For the text-containing cell, return its midpoint in (x, y) coordinate format. 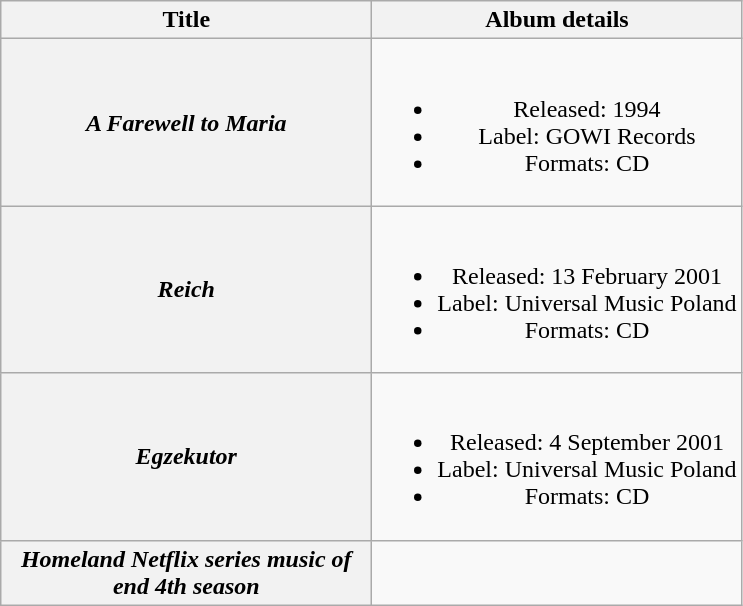
Homeland Netflix series music of end 4th season (186, 572)
Egzekutor (186, 456)
Album details (557, 20)
A Farewell to Maria (186, 122)
Released: 4 September 2001Label: Universal Music PolandFormats: CD (557, 456)
Reich (186, 290)
Title (186, 20)
Released: 1994Label: GOWI RecordsFormats: CD (557, 122)
Released: 13 February 2001Label: Universal Music PolandFormats: CD (557, 290)
